Capture the cell that displays the provided text and extract its [X, Y] central coordinate. 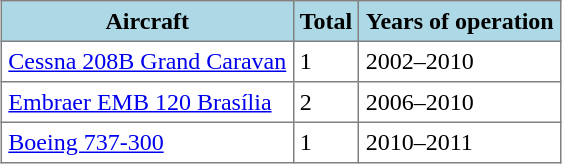
Total [326, 21]
Years of operation [460, 21]
Embraer EMB 120 Brasília [148, 102]
2010–2011 [460, 142]
2 [326, 102]
2002–2010 [460, 61]
2006–2010 [460, 102]
Aircraft [148, 21]
Boeing 737-300 [148, 142]
Cessna 208B Grand Caravan [148, 61]
